Search for the cell housing the specified text and yield its [x, y] center coordinate. 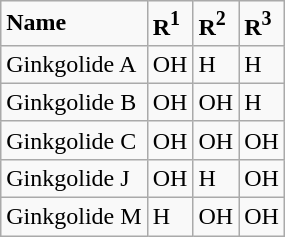
Ginkgolide J [74, 178]
Ginkgolide B [74, 102]
R3 [262, 24]
Ginkgolide M [74, 217]
Ginkgolide C [74, 140]
Name [74, 24]
R2 [216, 24]
R1 [170, 24]
Ginkgolide A [74, 64]
